For the text-containing cell, return its midpoint in [x, y] coordinate format. 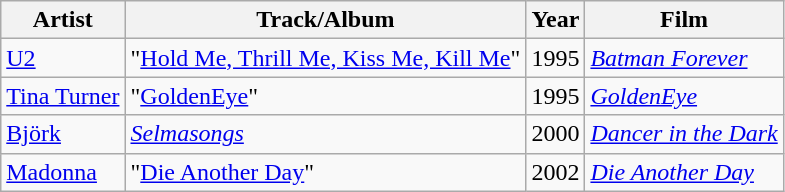
Track/Album [326, 20]
Die Another Day [684, 172]
Dancer in the Dark [684, 134]
Batman Forever [684, 58]
Year [556, 20]
Selmasongs [326, 134]
Film [684, 20]
2002 [556, 172]
Björk [63, 134]
Tina Turner [63, 96]
Madonna [63, 172]
"Die Another Day" [326, 172]
"Hold Me, Thrill Me, Kiss Me, Kill Me" [326, 58]
"GoldenEye" [326, 96]
2000 [556, 134]
U2 [63, 58]
GoldenEye [684, 96]
Artist [63, 20]
